Find where the given text appears and provide that cell's center as [X, Y] coordinate. 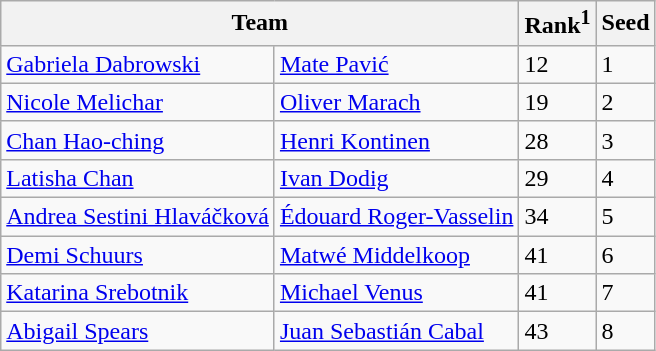
Gabriela Dabrowski [138, 64]
Matwé Middelkoop [396, 255]
6 [626, 255]
28 [558, 140]
Édouard Roger-Vasselin [396, 217]
Chan Hao-ching [138, 140]
Oliver Marach [396, 102]
Juan Sebastián Cabal [396, 331]
Mate Pavić [396, 64]
Latisha Chan [138, 178]
2 [626, 102]
7 [626, 293]
12 [558, 64]
Demi Schuurs [138, 255]
29 [558, 178]
Katarina Srebotnik [138, 293]
5 [626, 217]
Andrea Sestini Hlaváčková [138, 217]
43 [558, 331]
Nicole Melichar [138, 102]
3 [626, 140]
Michael Venus [396, 293]
Rank1 [558, 24]
19 [558, 102]
Abigail Spears [138, 331]
1 [626, 64]
4 [626, 178]
34 [558, 217]
Ivan Dodig [396, 178]
Seed [626, 24]
Henri Kontinen [396, 140]
8 [626, 331]
Team [260, 24]
